Capture the cell that displays the provided text and extract its [X, Y] central coordinate. 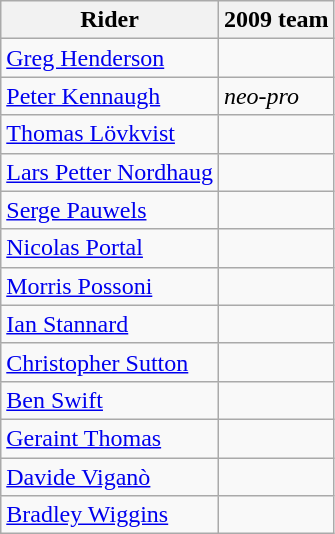
Rider [110, 20]
Morris Possoni [110, 286]
Christopher Sutton [110, 362]
neo-pro [276, 96]
Greg Henderson [110, 58]
Geraint Thomas [110, 438]
Bradley Wiggins [110, 515]
Lars Petter Nordhaug [110, 172]
Davide Viganò [110, 477]
Ian Stannard [110, 324]
2009 team [276, 20]
Thomas Lövkvist [110, 134]
Peter Kennaugh [110, 96]
Nicolas Portal [110, 248]
Serge Pauwels [110, 210]
Ben Swift [110, 400]
